Extract the (X, Y) coordinate from the center of the cell holding the provided text.  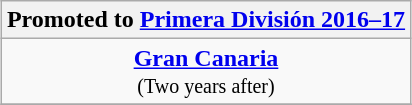
Gran Canaria(Two years after) (206, 72)
Promoted to Primera División 2016–17 (206, 20)
